Provide the [x, y] coordinate of the cell's center where the given text is located.  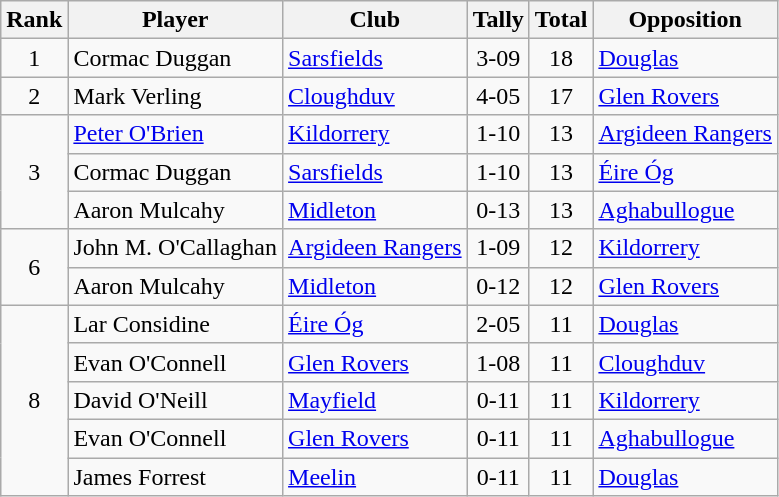
Opposition [686, 20]
8 [34, 400]
Mayfield [376, 400]
Tally [498, 20]
0-12 [498, 286]
2-05 [498, 324]
Player [176, 20]
17 [561, 96]
0-13 [498, 210]
6 [34, 267]
4-05 [498, 96]
David O'Neill [176, 400]
Club [376, 20]
Meelin [376, 477]
18 [561, 58]
Rank [34, 20]
Peter O'Brien [176, 134]
1 [34, 58]
Lar Considine [176, 324]
John M. O'Callaghan [176, 248]
3 [34, 172]
2 [34, 96]
1-08 [498, 362]
James Forrest [176, 477]
Total [561, 20]
3-09 [498, 58]
Mark Verling [176, 96]
1-09 [498, 248]
